Find where the given text appears and provide that cell's center as [X, Y] coordinate. 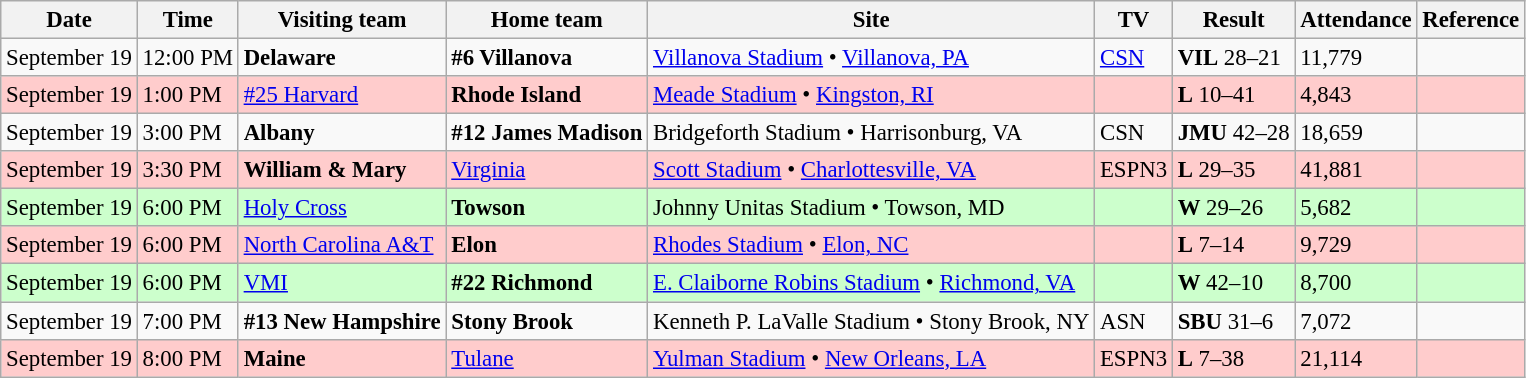
SBU 31–6 [1234, 321]
#6 Villanova [547, 58]
Elon [547, 245]
9,729 [1356, 245]
18,659 [1356, 133]
11,779 [1356, 58]
Delaware [342, 58]
L 29–35 [1234, 170]
#12 James Madison [547, 133]
E. Claiborne Robins Stadium • Richmond, VA [872, 283]
Date [69, 20]
Meade Stadium • Kingston, RI [872, 95]
Stony Brook [547, 321]
ASN [1134, 321]
Albany [342, 133]
8:00 PM [188, 358]
Rhode Island [547, 95]
L 7–38 [1234, 358]
#22 Richmond [547, 283]
Villanova Stadium • Villanova, PA [872, 58]
5,682 [1356, 208]
Yulman Stadium • New Orleans, LA [872, 358]
Tulane [547, 358]
Attendance [1356, 20]
Johnny Unitas Stadium • Towson, MD [872, 208]
3:30 PM [188, 170]
VMI [342, 283]
Visiting team [342, 20]
W 29–26 [1234, 208]
L 7–14 [1234, 245]
3:00 PM [188, 133]
Scott Stadium • Charlottesville, VA [872, 170]
Kenneth P. LaValle Stadium • Stony Brook, NY [872, 321]
Result [1234, 20]
21,114 [1356, 358]
W 42–10 [1234, 283]
Rhodes Stadium • Elon, NC [872, 245]
#25 Harvard [342, 95]
VIL 28–21 [1234, 58]
North Carolina A&T [342, 245]
Holy Cross [342, 208]
7,072 [1356, 321]
7:00 PM [188, 321]
JMU 42–28 [1234, 133]
12:00 PM [188, 58]
L 10–41 [1234, 95]
Time [188, 20]
4,843 [1356, 95]
Site [872, 20]
8,700 [1356, 283]
Reference [1471, 20]
41,881 [1356, 170]
1:00 PM [188, 95]
Maine [342, 358]
Home team [547, 20]
Bridgeforth Stadium • Harrisonburg, VA [872, 133]
#13 New Hampshire [342, 321]
Virginia [547, 170]
TV [1134, 20]
William & Mary [342, 170]
Towson [547, 208]
